Extract the (x, y) coordinate from the center of the cell holding the provided text.  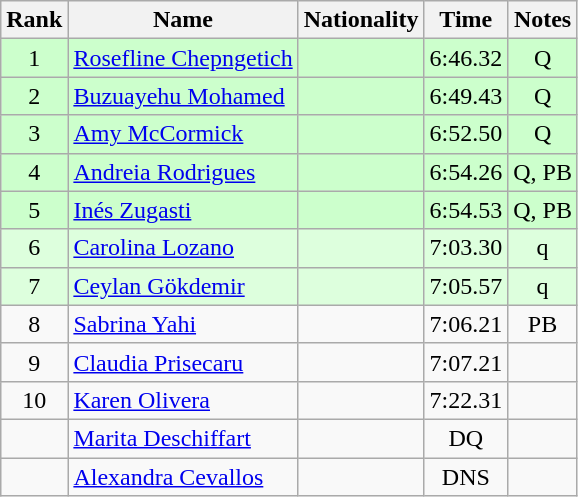
7:03.30 (466, 248)
6:49.43 (466, 96)
Karen Olivera (183, 400)
7 (34, 286)
DQ (466, 438)
Rosefline Chepngetich (183, 58)
Carolina Lozano (183, 248)
Amy McCormick (183, 134)
7:22.31 (466, 400)
5 (34, 210)
6:54.53 (466, 210)
Inés Zugasti (183, 210)
Rank (34, 20)
PB (543, 324)
Andreia Rodrigues (183, 172)
3 (34, 134)
1 (34, 58)
Ceylan Gökdemir (183, 286)
2 (34, 96)
6:54.26 (466, 172)
6:46.32 (466, 58)
Nationality (361, 20)
7:05.57 (466, 286)
7:07.21 (466, 362)
Marita Deschiffart (183, 438)
8 (34, 324)
Time (466, 20)
Notes (543, 20)
6 (34, 248)
DNS (466, 477)
4 (34, 172)
9 (34, 362)
Name (183, 20)
Alexandra Cevallos (183, 477)
7:06.21 (466, 324)
10 (34, 400)
Claudia Prisecaru (183, 362)
6:52.50 (466, 134)
Buzuayehu Mohamed (183, 96)
Sabrina Yahi (183, 324)
